Return the (X, Y) coordinate for the center point of the cell that contains the specified text.  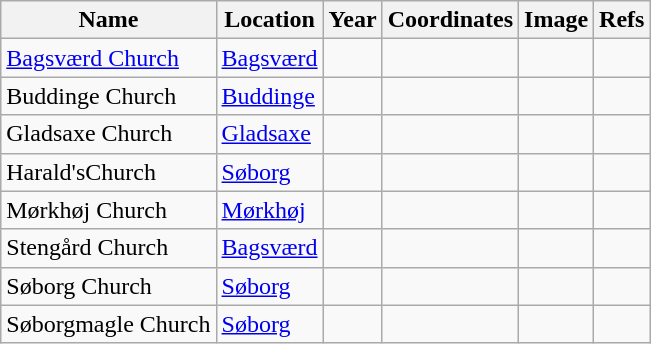
Søborgmagle Church (108, 324)
Buddinge (270, 96)
Refs (622, 20)
Gladsaxe (270, 134)
Mørkhøj (270, 210)
Year (352, 20)
Mørkhøj Church (108, 210)
Location (270, 20)
Image (556, 20)
Stengård Church (108, 248)
Bagsværd Church (108, 58)
Søborg Church (108, 286)
Coordinates (450, 20)
Name (108, 20)
Buddinge Church (108, 96)
Harald'sChurch (108, 172)
Gladsaxe Church (108, 134)
